Search for the cell housing the specified text and yield its [x, y] center coordinate. 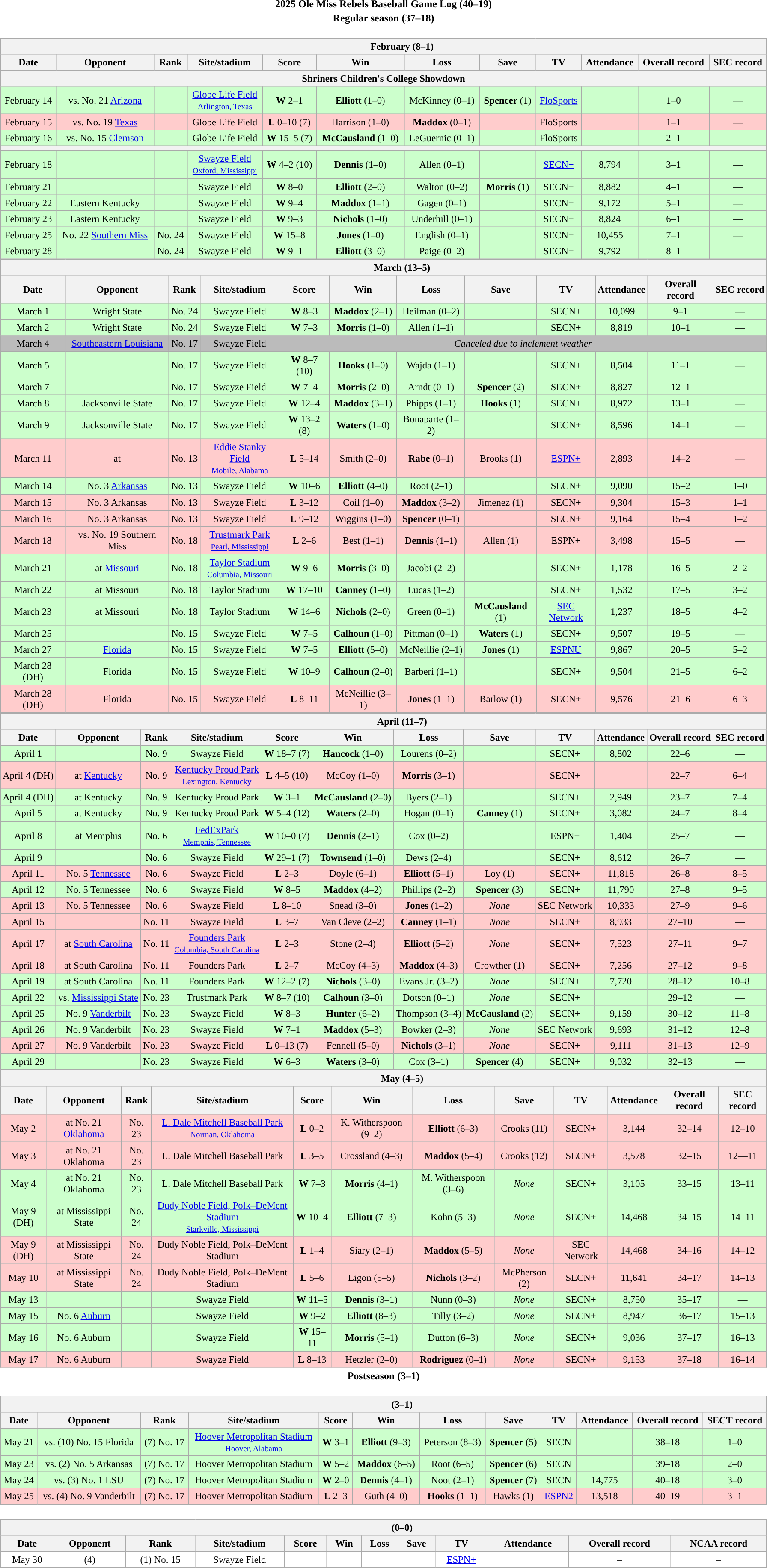
9–5 [740, 889]
Coil (1–0) [363, 502]
16–13 [743, 1337]
Shriners Children's College Showdown [383, 78]
W 10–9 [305, 672]
Lucas (1–2) [431, 590]
Crooks (12) [524, 1156]
Thompson (3–4) [429, 1014]
SECT record [734, 1420]
10–1 [681, 327]
15–2 [681, 486]
March 15 [33, 502]
Spencer (3) [499, 889]
9,036 [634, 1337]
April 15 [28, 922]
15–13 [743, 1316]
February 14 [28, 100]
W 2–1 [289, 100]
Globe Life FieldArlington, Texas [225, 100]
April 13 [28, 905]
K. Witherspoon (9–2) [372, 1128]
W 9–6 [305, 568]
May 4 [23, 1183]
Rabe (0–1) [431, 459]
Spencer (6) [513, 1464]
9–6 [740, 905]
McCoy (4–3) [353, 965]
May (4–5) [383, 1079]
L 3–5 [312, 1156]
4–1 [673, 187]
McPherson (2) [524, 1278]
L 2–7 [287, 965]
March 1 [33, 311]
vs. (2) No. 5 Arkansas [89, 1464]
Jimenez (1) [501, 502]
39–18 [668, 1464]
April 26 [28, 1030]
Hooks (1–1) [452, 1496]
Lourens (0–2) [429, 754]
Smith (2–0) [363, 459]
Townsend (1–0) [353, 857]
L 8–13 [312, 1359]
May 30 [27, 1559]
Brooks (1) [501, 459]
3,578 [634, 1156]
Hunter (6–2) [353, 1014]
W 17–10 [305, 590]
(3–1) [383, 1404]
March 8 [33, 403]
Walton (0–2) [442, 187]
W 18–7 (7) [287, 754]
Spencer (7) [513, 1480]
40–18 [668, 1480]
3,105 [634, 1183]
Morris (1–0) [363, 327]
McNeillie (3–1) [363, 699]
Loy (1) [499, 873]
May 23 [19, 1464]
L 0–10 (7) [289, 122]
April 12 [28, 889]
McNeillie (2–1) [431, 649]
Morris (3–0) [363, 568]
3,144 [634, 1128]
1,532 [621, 590]
14–11 [743, 1217]
4–2 [740, 612]
Eddie Stanky FieldMobile, Alabama [240, 459]
W 4–2 (10) [289, 164]
Swayze FieldOxford, Mississippi [225, 164]
W 8–5 [287, 889]
May 10 [23, 1278]
Jones (1) [501, 649]
W 2–0 [336, 1480]
NCAA record [718, 1543]
8,750 [634, 1300]
W 10–6 [305, 486]
Spencer (1) [508, 100]
8,819 [621, 327]
March 4 [33, 344]
Taylor StadiumColumbia, Missouri [240, 568]
May 13 [23, 1300]
April 17 [28, 944]
6–3 [740, 699]
Jones (1–2) [429, 905]
Nichols (2–0) [363, 612]
Spencer (0–1) [431, 519]
Ligon (5–5) [372, 1278]
Dennis (3–1) [372, 1300]
2–0 [734, 1464]
12–1 [681, 387]
Canney (1–0) [363, 590]
L 0–13 (7) [287, 1046]
vs. No. 19 Texas [105, 122]
April 22 [28, 997]
Peterson (8–3) [452, 1443]
Jones (1–1) [431, 699]
Pittman (0–1) [431, 634]
9,172 [610, 203]
27–10 [680, 922]
Nunn (0–3) [454, 1300]
Evans Jr. (3–2) [429, 981]
May 21 [19, 1443]
W 12–4 [305, 403]
Dennis (2–1) [353, 835]
9,159 [621, 1014]
8,612 [621, 857]
9,792 [610, 251]
March 16 [33, 519]
20–5 [681, 649]
8,827 [621, 387]
W 8–0 [289, 187]
W 29–1 (7) [287, 857]
W 9–4 [289, 203]
3,082 [621, 813]
Hancock (1–0) [353, 754]
Hogan (0–1) [429, 813]
McCausland (1) [501, 612]
Wajda (1–1) [431, 365]
7–1 [673, 235]
vs. No. 21 Arizona [105, 100]
W 15–8 [289, 235]
8,596 [621, 425]
13–11 [743, 1183]
(0–0) [383, 1527]
11,641 [634, 1278]
W 9–2 [312, 1316]
14–12 [743, 1250]
March 21 [33, 568]
10,099 [621, 311]
Morris (4–1) [372, 1183]
W 7–1 [287, 1030]
Spencer (2) [501, 387]
Dennis (1–1) [431, 540]
February 22 [28, 203]
Dennis (4–1) [386, 1480]
Maddox (3–1) [363, 403]
Fennell (5–0) [353, 1046]
14,775 [604, 1480]
February 21 [28, 187]
Doyle (6–1) [353, 873]
vs. Mississippi State [98, 997]
W 15–5 (7) [289, 138]
Elliott (2–0) [360, 187]
40–19 [668, 1496]
February 23 [28, 219]
L 4–5 (10) [287, 775]
1,237 [621, 612]
April 25 [28, 1014]
8,794 [610, 164]
8,972 [621, 403]
Green (0–1) [431, 612]
L. Dale Mitchell Baseball ParkNorman, Oklahoma [223, 1128]
8,947 [634, 1316]
L 2–6 [305, 540]
L 9–12 [305, 519]
6–1 [673, 219]
22–7 [680, 775]
11,790 [621, 889]
37–18 [689, 1359]
Heilman (0–2) [431, 311]
McCausland (2–0) [353, 797]
Spencer (5) [513, 1443]
L 1–4 [312, 1250]
31–13 [680, 1046]
Morris (2–0) [363, 387]
Calhoun (1–0) [363, 634]
W 15–11 [312, 1337]
Allen (1) [501, 540]
W 7–4 [305, 387]
8,933 [621, 922]
May 2 [23, 1128]
21–6 [681, 699]
8–1 [673, 251]
L 3–12 [305, 502]
LeGuernic (0–1) [442, 138]
McKinney (0–1) [442, 100]
7,256 [621, 965]
Spencer (4) [499, 1062]
L 5–14 [305, 459]
Waters (1–0) [363, 425]
W 5–4 (12) [287, 813]
L 3–7 [287, 922]
27–12 [680, 965]
Guth (4–0) [386, 1496]
27–9 [680, 905]
March (13–5) [383, 267]
Allen (0–1) [442, 164]
March 11 [33, 459]
Canney (1–1) [429, 922]
28–12 [680, 981]
3,498 [621, 540]
9,164 [621, 519]
Elliott (9–3) [386, 1443]
Arndt (0–1) [431, 387]
Nichols (1–0) [360, 219]
9,090 [621, 486]
32–15 [689, 1156]
9,153 [634, 1359]
May 17 [23, 1359]
Maddox (1–1) [360, 203]
M. Witherspoon (3–6) [454, 1183]
5–2 [740, 649]
Rodriguez (0–1) [454, 1359]
9–1 [681, 311]
April 9 [28, 857]
34–17 [689, 1278]
3–2 [740, 590]
March 23 [33, 612]
April 8 [28, 835]
Siary (2–1) [372, 1250]
Canney (1) [499, 813]
15–3 [681, 502]
April (11–7) [383, 721]
March 27 [33, 649]
6–2 [740, 672]
Morris (1) [508, 187]
Dutton (6–3) [454, 1337]
19–5 [681, 634]
Jones (1–0) [360, 235]
9,504 [621, 672]
2–1 [673, 138]
Founders ParkColumbia, South Carolina [217, 944]
May 24 [19, 1480]
8,824 [610, 219]
21–5 [681, 672]
8,504 [621, 365]
22–6 [680, 754]
March 2 [33, 327]
April 18 [28, 965]
(4) [90, 1559]
27–11 [680, 944]
March 9 [33, 425]
23–7 [680, 797]
Best (1–1) [363, 540]
9,693 [621, 1030]
Elliott (5–1) [429, 873]
14–1 [681, 425]
Dennis (1–0) [360, 164]
Phipps (1–1) [431, 403]
Hawks (1) [513, 1496]
11–8 [740, 1014]
35–17 [689, 1300]
Maddox (0–1) [442, 122]
March 7 [33, 387]
38–18 [668, 1443]
Nichols (3–2) [454, 1278]
(1) No. 15 [160, 1559]
Maddox (5–3) [353, 1030]
31–12 [680, 1030]
W 12–2 (7) [287, 981]
W 10–0 (7) [287, 835]
Maddox (5–5) [454, 1250]
May 25 [19, 1496]
10,333 [621, 905]
9,111 [621, 1046]
32–14 [689, 1128]
3–0 [734, 1480]
Waters (3–0) [353, 1062]
May 15 [23, 1316]
Snead (3–0) [353, 905]
Cox (3–1) [429, 1062]
May 3 [23, 1156]
14–2 [681, 459]
5–1 [673, 203]
33–15 [689, 1183]
at Memphis [98, 835]
Barlow (1) [501, 699]
9,304 [621, 502]
10–8 [740, 981]
McCausland (2) [499, 1014]
February 15 [28, 122]
29–12 [680, 997]
9,032 [621, 1062]
9–7 [740, 944]
12–8 [740, 1030]
McCoy (1–0) [353, 775]
Tilly (3–2) [454, 1316]
March 25 [33, 634]
vs. No. 19 Southern Miss [117, 540]
Hoover Metropolitan StadiumHoover, Alabama [253, 1443]
34–16 [689, 1250]
2–2 [740, 568]
12–10 [743, 1128]
1,178 [621, 568]
2,893 [621, 459]
April 27 [28, 1046]
25–7 [680, 835]
24–7 [680, 813]
Crossland (4–3) [372, 1156]
9–8 [740, 965]
Morris (5–1) [372, 1337]
Calhoun (3–0) [353, 997]
Gagen (0–1) [442, 203]
Elliott (1–0) [360, 100]
vs. No. 15 Clemson [105, 138]
12—11 [743, 1156]
Phillips (2–2) [429, 889]
8,882 [610, 187]
Byers (2–1) [429, 797]
March 5 [33, 365]
Bonaparte (1–2) [431, 425]
W 13–2 (8) [305, 425]
McCausland (1–0) [360, 138]
Calhoun (2–0) [363, 672]
vs. (4) No. 9 Vanderbilt [89, 1496]
1,404 [621, 835]
18–5 [681, 612]
W 9–3 [289, 219]
Harrison (1–0) [360, 122]
16–5 [681, 568]
Cox (0–2) [429, 835]
W 14–6 [305, 612]
Trustmark ParkPearl, Mississippi [240, 540]
April 1 [28, 754]
13–1 [681, 403]
ESPN2 [559, 1496]
March 18 [33, 540]
Waters (1) [501, 634]
Elliott (5–2) [429, 944]
Kentucky Proud ParkLexington, Kentucky [217, 775]
Dews (2–4) [429, 857]
17–5 [681, 590]
11,818 [621, 873]
37–17 [689, 1337]
Maddox (4–3) [429, 965]
W 5–2 [336, 1464]
Nichols (3–0) [353, 981]
Maddox (4–2) [353, 889]
15–4 [681, 519]
Trustmark Park [217, 997]
February 28 [28, 251]
8,802 [621, 754]
Elliott (7–3) [372, 1217]
English (0–1) [442, 235]
April 19 [28, 981]
26–8 [680, 873]
Elliott (4–0) [363, 486]
9,867 [621, 649]
Jacobi (2–2) [431, 568]
1–2 [740, 519]
12–9 [740, 1046]
7,523 [621, 944]
Elliott (6–3) [454, 1128]
9,576 [621, 699]
30–12 [680, 1014]
Root (6–5) [452, 1464]
Crowther (1) [499, 965]
ESPNU [566, 649]
L 0–2 [312, 1128]
36–17 [689, 1316]
Hetzler (2–0) [372, 1359]
Elliott (5–0) [363, 649]
W 10–4 [312, 1217]
Nichols (3–1) [429, 1046]
26–7 [680, 857]
April 11 [28, 873]
Underhill (0–1) [442, 219]
February 25 [28, 235]
May 16 [23, 1337]
34–15 [689, 1217]
27–8 [680, 889]
Maddox (6–5) [386, 1464]
Van Cleve (2–2) [353, 922]
W 9–1 [289, 251]
FedExParkMemphis, Tennessee [217, 835]
Allen (1–1) [431, 327]
Hooks (1–0) [363, 365]
15–5 [681, 540]
L 5–6 [312, 1278]
6–4 [740, 775]
at [117, 459]
Crooks (11) [524, 1128]
Dotson (0–1) [429, 997]
Stone (2–4) [353, 944]
W 11–5 [312, 1300]
Maddox (5–4) [454, 1156]
Southeastern Louisiana [117, 344]
Elliott (8–3) [372, 1316]
14–13 [743, 1278]
No. 22 Southern Miss [105, 235]
February 16 [28, 138]
Waters (2–0) [353, 813]
Wiggins (1–0) [363, 519]
Barberi (1–1) [431, 672]
11–1 [681, 365]
8–5 [740, 873]
Morris (3–1) [429, 775]
10,455 [610, 235]
Noot (2–1) [452, 1480]
Root (2–1) [431, 486]
8–4 [740, 813]
Kohn (5–3) [454, 1217]
February (8–1) [383, 46]
L 8–10 [287, 905]
March 14 [33, 486]
16–14 [743, 1359]
Maddox (3–2) [431, 502]
Maddox (2–1) [363, 311]
Bowker (2–3) [429, 1030]
7,720 [621, 981]
32–13 [680, 1062]
vs. (3) No. 1 LSU [89, 1480]
Hooks (1) [501, 403]
13,518 [604, 1496]
Dudy Noble Field, Polk–DeMent StadiumStarkville, Mississippi [223, 1217]
W 6–3 [287, 1062]
April 5 [28, 813]
vs. (10) No. 15 Florida [89, 1443]
February 18 [28, 164]
March 22 [33, 590]
L 8–11 [305, 699]
2,949 [621, 797]
April 29 [28, 1062]
9,507 [621, 634]
7–4 [740, 797]
Paige (0–2) [442, 251]
Canceled due to inclement weather [523, 344]
Elliott (3–0) [360, 251]
